Detect which cell encompasses the target text, then output its [X, Y] center coordinate. 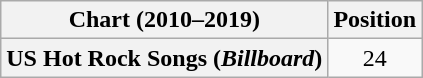
Chart (2010–2019) [164, 20]
24 [375, 58]
US Hot Rock Songs (Billboard) [164, 58]
Position [375, 20]
